From the cell containing the given text, extract its center point as (x, y) coordinate. 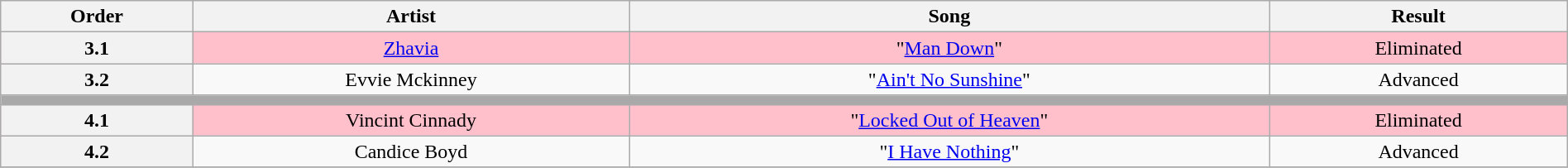
"I Have Nothing" (949, 151)
Song (949, 17)
"Locked Out of Heaven" (949, 120)
4.2 (97, 151)
"Ain't No Sunshine" (949, 79)
3.2 (97, 79)
Order (97, 17)
"Man Down" (949, 48)
Evvie Mckinney (411, 79)
Candice Boyd (411, 151)
Result (1418, 17)
Artist (411, 17)
3.1 (97, 48)
Vincint Cinnady (411, 120)
4.1 (97, 120)
Zhavia (411, 48)
